Output the [x, y] coordinate of the center of the cell containing the given text.  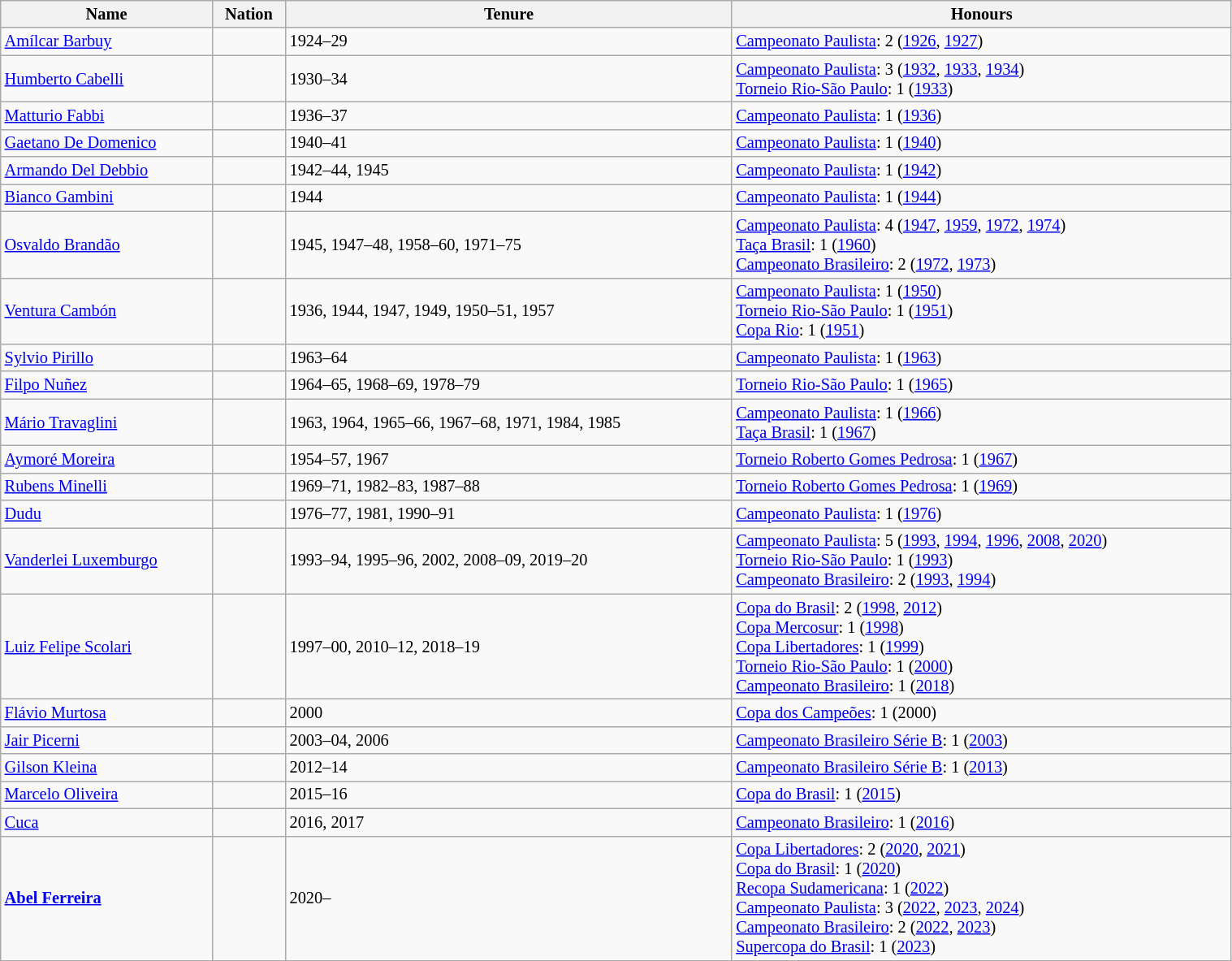
Sylvio Pirillo [107, 357]
Name [107, 14]
1964–65, 1968–69, 1978–79 [509, 385]
Filpo Nuñez [107, 385]
Humberto Cabelli [107, 79]
Campeonato Paulista: 1 (1966) Taça Brasil: 1 (1967) [981, 422]
Rubens Minelli [107, 487]
Flávio Murtosa [107, 712]
Cuca [107, 822]
Bianco Gambini [107, 197]
1924–29 [509, 41]
Torneio Roberto Gomes Pedrosa: 1 (1969) [981, 487]
Luiz Felipe Scolari [107, 647]
Vanderlei Luxemburgo [107, 561]
Mário Travaglini [107, 422]
1976–77, 1981, 1990–91 [509, 514]
Copa do Brasil: 2 (1998, 2012) Copa Mercosur: 1 (1998) Copa Libertadores: 1 (1999) Torneio Rio-São Paulo: 1 (2000) Campeonato Brasileiro: 1 (2018) [981, 647]
Campeonato Paulista: 3 (1932, 1933, 1934) Torneio Rio-São Paulo: 1 (1933) [981, 79]
Campeonato Brasileiro Série B: 1 (2013) [981, 768]
Gaetano De Domenico [107, 143]
Nation [249, 14]
Gilson Kleina [107, 768]
2016, 2017 [509, 822]
Torneio Roberto Gomes Pedrosa: 1 (1967) [981, 459]
1945, 1947–48, 1958–60, 1971–75 [509, 245]
1993–94, 1995–96, 2002, 2008–09, 2019–20 [509, 561]
Campeonato Paulista: 1 (1942) [981, 171]
1963–64 [509, 357]
Campeonato Paulista: 1 (1963) [981, 357]
Campeonato Paulista: 4 (1947, 1959, 1972, 1974) Taça Brasil: 1 (1960) Campeonato Brasileiro: 2 (1972, 1973) [981, 245]
Ventura Cambón [107, 311]
1930–34 [509, 79]
Jair Picerni [107, 740]
Osvaldo Brandão [107, 245]
2012–14 [509, 768]
2015–16 [509, 794]
1936, 1944, 1947, 1949, 1950–51, 1957 [509, 311]
Marcelo Oliveira [107, 794]
Copa dos Campeões: 1 (2000) [981, 712]
Tenure [509, 14]
Abel Ferreira [107, 898]
Campeonato Paulista: 1 (1944) [981, 197]
1944 [509, 197]
Torneio Rio-São Paulo: 1 (1965) [981, 385]
Campeonato Brasileiro: 1 (2016) [981, 822]
Amílcar Barbuy [107, 41]
Dudu [107, 514]
Campeonato Paulista: 1 (1940) [981, 143]
2020– [509, 898]
1936–37 [509, 115]
1942–44, 1945 [509, 171]
Campeonato Paulista: 2 (1926, 1927) [981, 41]
Campeonato Paulista: 1 (1976) [981, 514]
1940–41 [509, 143]
Campeonato Paulista: 5 (1993, 1994, 1996, 2008, 2020) Torneio Rio-São Paulo: 1 (1993) Campeonato Brasileiro: 2 (1993, 1994) [981, 561]
1963, 1964, 1965–66, 1967–68, 1971, 1984, 1985 [509, 422]
Copa do Brasil: 1 (2015) [981, 794]
2003–04, 2006 [509, 740]
Campeonato Paulista: 1 (1950) Torneio Rio-São Paulo: 1 (1951) Copa Rio: 1 (1951) [981, 311]
1954–57, 1967 [509, 459]
1969–71, 1982–83, 1987–88 [509, 487]
Armando Del Debbio [107, 171]
2000 [509, 712]
Campeonato Paulista: 1 (1936) [981, 115]
Matturio Fabbi [107, 115]
Campeonato Brasileiro Série B: 1 (2003) [981, 740]
Honours [981, 14]
1997–00, 2010–12, 2018–19 [509, 647]
Aymoré Moreira [107, 459]
